Find where the given text appears and provide that cell's center as (x, y) coordinate. 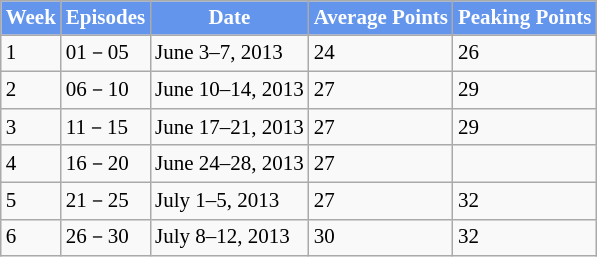
21－25 (106, 200)
June 3–7, 2013 (230, 54)
26 (525, 54)
July 8–12, 2013 (230, 238)
June 17–21, 2013 (230, 126)
5 (31, 200)
Week (31, 18)
June 24–28, 2013 (230, 164)
4 (31, 164)
26－30 (106, 238)
Average Points (381, 18)
06－10 (106, 90)
Date (230, 18)
11－15 (106, 126)
July 1–5, 2013 (230, 200)
2 (31, 90)
1 (31, 54)
June 10–14, 2013 (230, 90)
01－05 (106, 54)
3 (31, 126)
6 (31, 238)
Peaking Points (525, 18)
Episodes (106, 18)
30 (381, 238)
16－20 (106, 164)
24 (381, 54)
